Provide the [X, Y] coordinate of the cell's center where the given text is located.  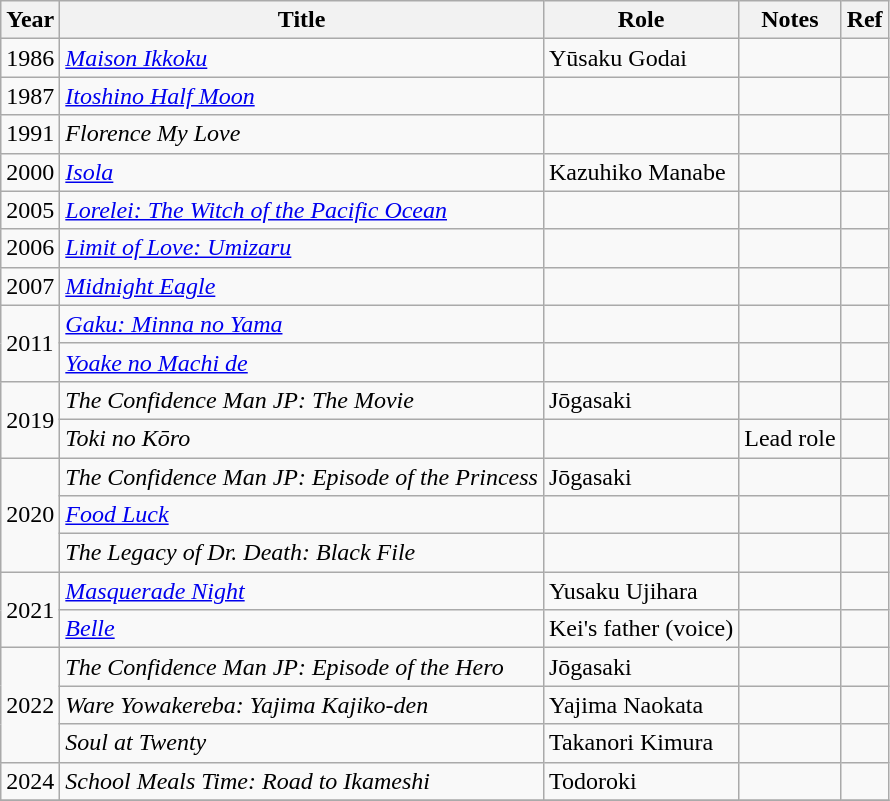
2021 [30, 610]
Yoake no Machi de [302, 362]
2019 [30, 419]
Isola [302, 172]
The Confidence Man JP: Episode of the Princess [302, 477]
Kei's father (voice) [640, 629]
Food Luck [302, 515]
1987 [30, 96]
Toki no Kōro [302, 438]
2024 [30, 781]
Kazuhiko Manabe [640, 172]
2020 [30, 515]
Gaku: Minna no Yama [302, 324]
The Confidence Man JP: The Movie [302, 400]
Role [640, 20]
Midnight Eagle [302, 286]
Ware Yowakereba: Yajima Kajiko-den [302, 705]
1986 [30, 58]
Notes [790, 20]
Yajima Naokata [640, 705]
Lead role [790, 438]
Masquerade Night [302, 591]
1991 [30, 134]
Belle [302, 629]
2005 [30, 210]
2000 [30, 172]
Itoshino Half Moon [302, 96]
2022 [30, 705]
Florence My Love [302, 134]
Yūsaku Godai [640, 58]
Maison Ikkoku [302, 58]
Year [30, 20]
Limit of Love: Umizaru [302, 248]
School Meals Time: Road to Ikameshi [302, 781]
Todoroki [640, 781]
2006 [30, 248]
Lorelei: The Witch of the Pacific Ocean [302, 210]
Title [302, 20]
The Legacy of Dr. Death: Black File [302, 553]
Yusaku Ujihara [640, 591]
Takanori Kimura [640, 743]
Ref [864, 20]
2007 [30, 286]
Soul at Twenty [302, 743]
The Confidence Man JP: Episode of the Hero [302, 667]
2011 [30, 343]
